Identify which cell holds the provided text, then report its [x, y] central coordinate. 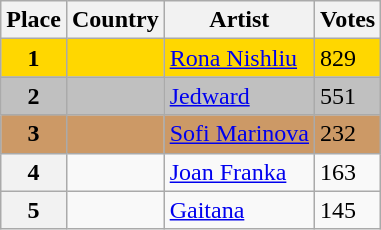
145 [348, 210]
4 [34, 172]
829 [348, 58]
232 [348, 134]
163 [348, 172]
Votes [348, 20]
Sofi Marinova [239, 134]
3 [34, 134]
5 [34, 210]
2 [34, 96]
Country [115, 20]
Rona Nishliu [239, 58]
Joan Franka [239, 172]
1 [34, 58]
Artist [239, 20]
Place [34, 20]
Gaitana [239, 210]
551 [348, 96]
Jedward [239, 96]
